Output the (X, Y) coordinate of the center of the cell containing the given text.  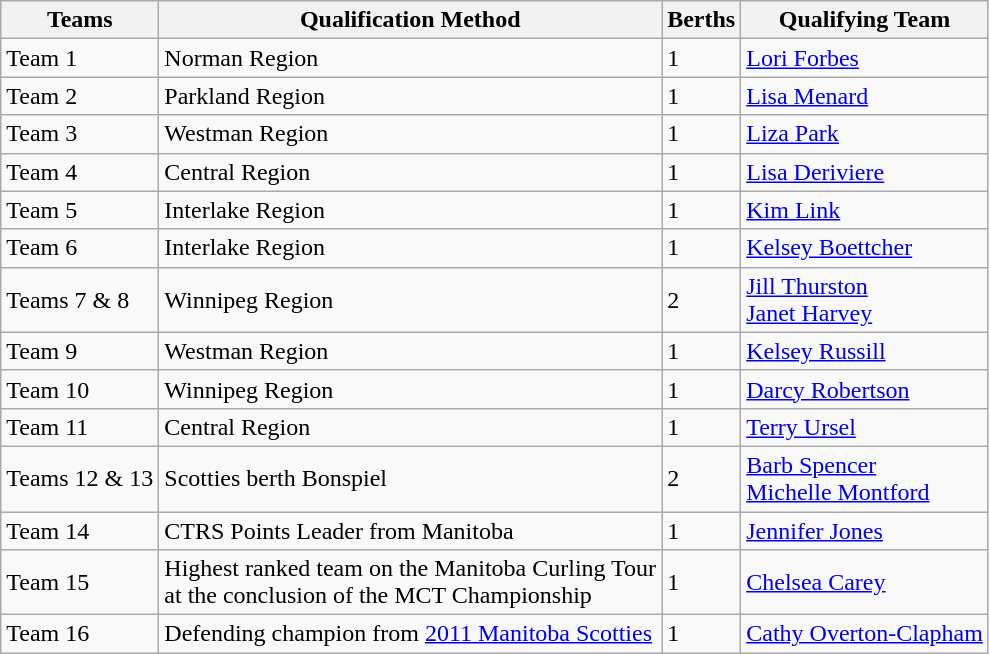
Team 6 (80, 248)
Darcy Robertson (865, 389)
Chelsea Carey (865, 582)
Lisa Deriviere (865, 172)
Jennifer Jones (865, 531)
Team 1 (80, 58)
Defending champion from 2011 Manitoba Scotties (410, 634)
Terry Ursel (865, 427)
Parkland Region (410, 96)
Team 5 (80, 210)
Barb Spencer Michelle Montford (865, 478)
Team 3 (80, 134)
Liza Park (865, 134)
Teams 7 & 8 (80, 300)
CTRS Points Leader from Manitoba (410, 531)
Scotties berth Bonspiel (410, 478)
Team 11 (80, 427)
Team 9 (80, 351)
Team 4 (80, 172)
Team 14 (80, 531)
Berths (702, 20)
Kelsey Russill (865, 351)
Team 10 (80, 389)
Teams (80, 20)
Highest ranked team on the Manitoba Curling Tour at the conclusion of the MCT Championship (410, 582)
Teams 12 & 13 (80, 478)
Team 16 (80, 634)
Team 15 (80, 582)
Qualifying Team (865, 20)
Team 2 (80, 96)
Cathy Overton-Clapham (865, 634)
Kelsey Boettcher (865, 248)
Jill Thurston Janet Harvey (865, 300)
Lisa Menard (865, 96)
Lori Forbes (865, 58)
Qualification Method (410, 20)
Kim Link (865, 210)
Norman Region (410, 58)
